Search for the cell housing the specified text and yield its [x, y] center coordinate. 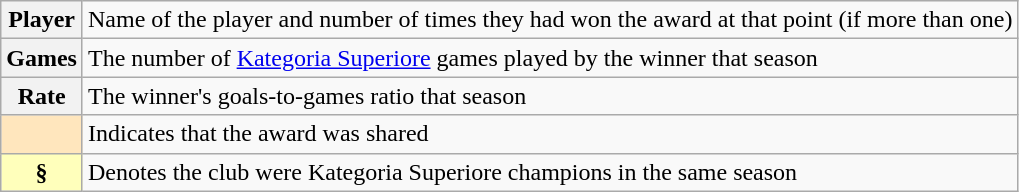
Player [42, 20]
Name of the player and number of times they had won the award at that point (if more than one) [550, 20]
The winner's goals-to-games ratio that season [550, 96]
Rate [42, 96]
Games [42, 58]
Indicates that the award was shared [550, 134]
The number of Kategoria Superiore games played by the winner that season [550, 58]
Denotes the club were Kategoria Superiore champions in the same season [550, 172]
§ [42, 172]
